Detect which cell encompasses the target text, then output its [X, Y] center coordinate. 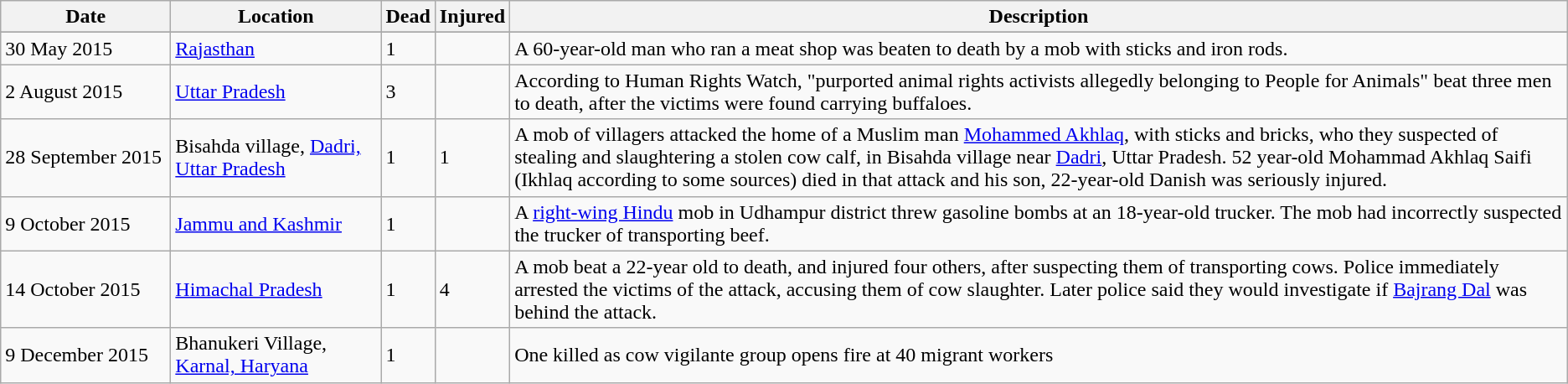
14 October 2015 [85, 289]
Injured [472, 17]
Bisahda village, Dadri, Uttar Pradesh [276, 158]
Description [1039, 17]
Location [276, 17]
Dead [408, 17]
Jammu and Kashmir [276, 223]
9 December 2015 [85, 355]
9 October 2015 [85, 223]
Rajasthan [276, 49]
30 May 2015 [85, 49]
Uttar Pradesh [276, 92]
28 September 2015 [85, 158]
A 60-year-old man who ran a meat shop was beaten to death by a mob with sticks and iron rods. [1039, 49]
2 August 2015 [85, 92]
Himachal Pradesh [276, 289]
4 [472, 289]
Bhanukeri Village, Karnal, Haryana [276, 355]
3 [408, 92]
One killed as cow vigilante group opens fire at 40 migrant workers [1039, 355]
Date [85, 17]
